Return (X, Y) of the center of cell containing provided text 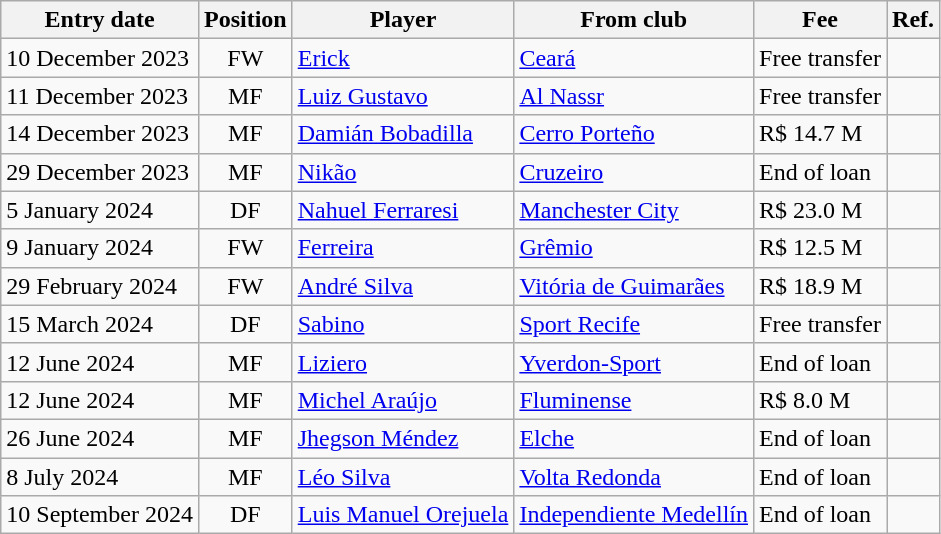
Player (403, 20)
Sabino (403, 324)
Ceará (634, 58)
8 July 2024 (100, 477)
26 June 2024 (100, 438)
Al Nassr (634, 96)
Liziero (403, 362)
R$ 8.0 M (820, 400)
Sport Recife (634, 324)
Léo Silva (403, 477)
André Silva (403, 286)
29 February 2024 (100, 286)
10 September 2024 (100, 515)
R$ 18.9 M (820, 286)
Position (245, 20)
Luis Manuel Orejuela (403, 515)
From club (634, 20)
Volta Redonda (634, 477)
R$ 23.0 M (820, 210)
Ref. (914, 20)
Yverdon-Sport (634, 362)
Grêmio (634, 248)
Cruzeiro (634, 172)
Luiz Gustavo (403, 96)
Entry date (100, 20)
Elche (634, 438)
Cerro Porteño (634, 134)
Ferreira (403, 248)
Independiente Medellín (634, 515)
Manchester City (634, 210)
Jhegson Méndez (403, 438)
Fee (820, 20)
11 December 2023 (100, 96)
Erick (403, 58)
R$ 14.7 M (820, 134)
Fluminense (634, 400)
Nahuel Ferraresi (403, 210)
9 January 2024 (100, 248)
14 December 2023 (100, 134)
Michel Araújo (403, 400)
Nikão (403, 172)
Damián Bobadilla (403, 134)
R$ 12.5 M (820, 248)
29 December 2023 (100, 172)
Vitória de Guimarães (634, 286)
10 December 2023 (100, 58)
15 March 2024 (100, 324)
5 January 2024 (100, 210)
